Locate the cell with the specified text and output its [X, Y] center coordinate. 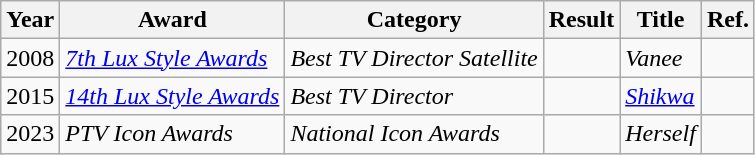
Herself [661, 134]
Category [414, 20]
Award [172, 20]
2015 [30, 96]
Best TV Director [414, 96]
Best TV Director Satellite [414, 58]
2008 [30, 58]
Year [30, 20]
14th Lux Style Awards [172, 96]
7th Lux Style Awards [172, 58]
Result [581, 20]
Ref. [728, 20]
Vanee [661, 58]
Title [661, 20]
Shikwa [661, 96]
2023 [30, 134]
PTV Icon Awards [172, 134]
National Icon Awards [414, 134]
